Identify which cell holds the provided text, then report its [x, y] central coordinate. 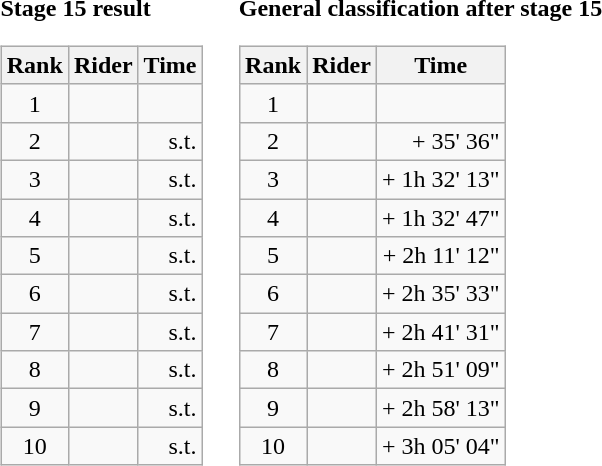
+ 1h 32' 47" [440, 217]
+ 2h 11' 12" [440, 256]
+ 2h 51' 09" [440, 370]
+ 35' 36" [440, 141]
+ 2h 58' 13" [440, 408]
+ 1h 32' 13" [440, 179]
+ 2h 41' 31" [440, 332]
+ 3h 05' 04" [440, 446]
+ 2h 35' 33" [440, 294]
